Identify which cell holds the provided text, then report its [X, Y] central coordinate. 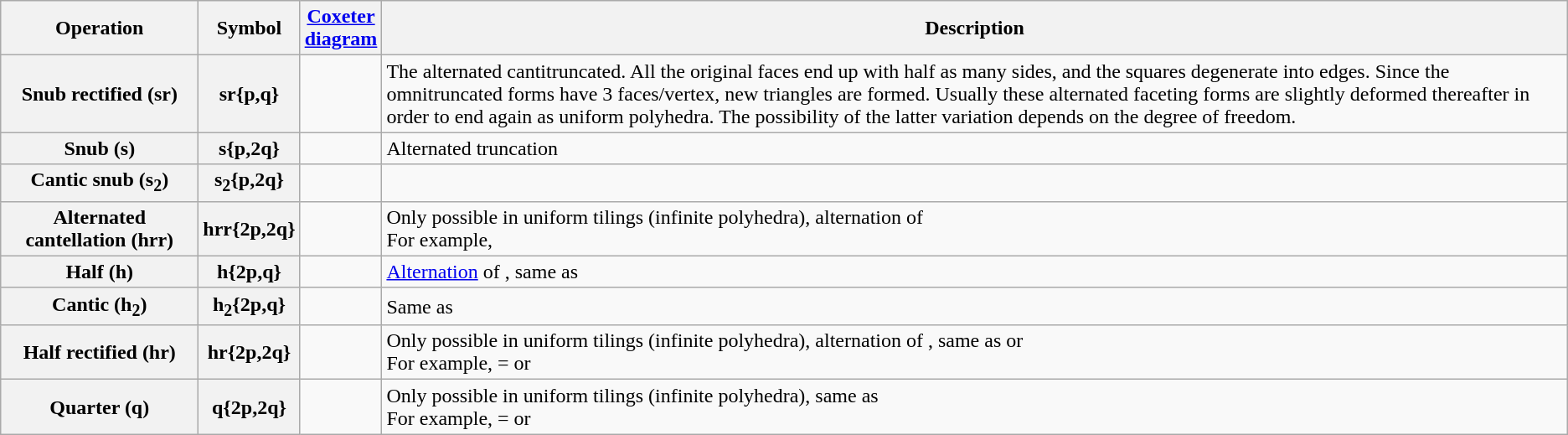
Cantic snub (s2) [100, 183]
sr{p,q} [250, 94]
h2{2p,q} [250, 306]
Half (h) [100, 272]
Only possible in uniform tilings (infinite polyhedra), alternation of , same as or For example, = or [975, 352]
Symbol [250, 28]
Quarter (q) [100, 407]
hr{2p,2q} [250, 352]
Snub (s) [100, 148]
h{2p,q} [250, 272]
Alternated cantellation (hrr) [100, 228]
q{2p,2q} [250, 407]
Alternated truncation [975, 148]
Cantic (h2) [100, 306]
s2{p,2q} [250, 183]
Only possible in uniform tilings (infinite polyhedra), alternation of For example, [975, 228]
s{p,2q} [250, 148]
Snub rectified (sr) [100, 94]
hrr{2p,2q} [250, 228]
Description [975, 28]
Same as [975, 306]
Half rectified (hr) [100, 352]
Alternation of , same as [975, 272]
Operation [100, 28]
Only possible in uniform tilings (infinite polyhedra), same as For example, = or [975, 407]
Coxeterdiagram [341, 28]
